Return [X, Y] of the center of cell containing provided text 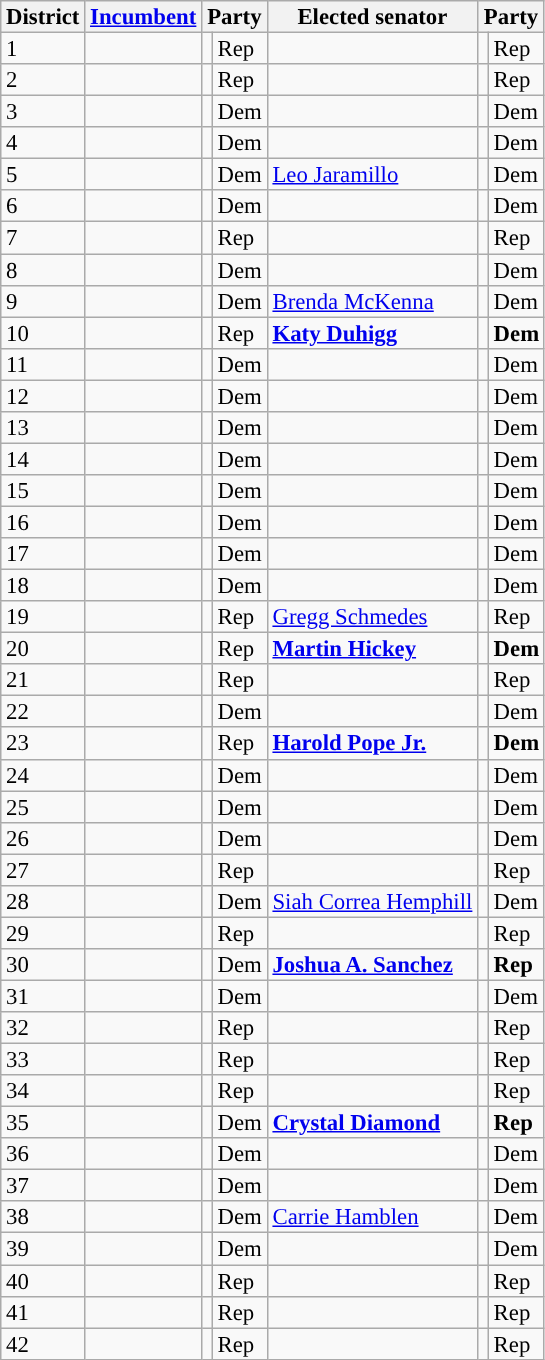
Incumbent [144, 17]
32 [43, 1028]
Martin Hickey [372, 649]
12 [43, 396]
38 [43, 1218]
Elected senator [372, 17]
2 [43, 80]
Carrie Hamblen [372, 1218]
Gregg Schmedes [372, 617]
Leo Jaramillo [372, 175]
14 [43, 459]
27 [43, 870]
20 [43, 649]
11 [43, 364]
35 [43, 1123]
13 [43, 428]
26 [43, 838]
25 [43, 807]
22 [43, 712]
17 [43, 554]
9 [43, 301]
40 [43, 1281]
Siah Correa Hemphill [372, 902]
21 [43, 680]
7 [43, 238]
29 [43, 933]
18 [43, 586]
Crystal Diamond [372, 1123]
24 [43, 775]
42 [43, 1344]
4 [43, 143]
28 [43, 902]
33 [43, 1060]
30 [43, 965]
15 [43, 491]
1 [43, 49]
19 [43, 617]
6 [43, 206]
Joshua A. Sanchez [372, 965]
36 [43, 1154]
34 [43, 1091]
District [43, 17]
37 [43, 1186]
Brenda McKenna [372, 301]
16 [43, 522]
5 [43, 175]
3 [43, 112]
10 [43, 333]
23 [43, 744]
8 [43, 270]
41 [43, 1312]
31 [43, 996]
Harold Pope Jr. [372, 744]
39 [43, 1249]
Katy Duhigg [372, 333]
